Find where the given text appears and provide that cell's center as [x, y] coordinate. 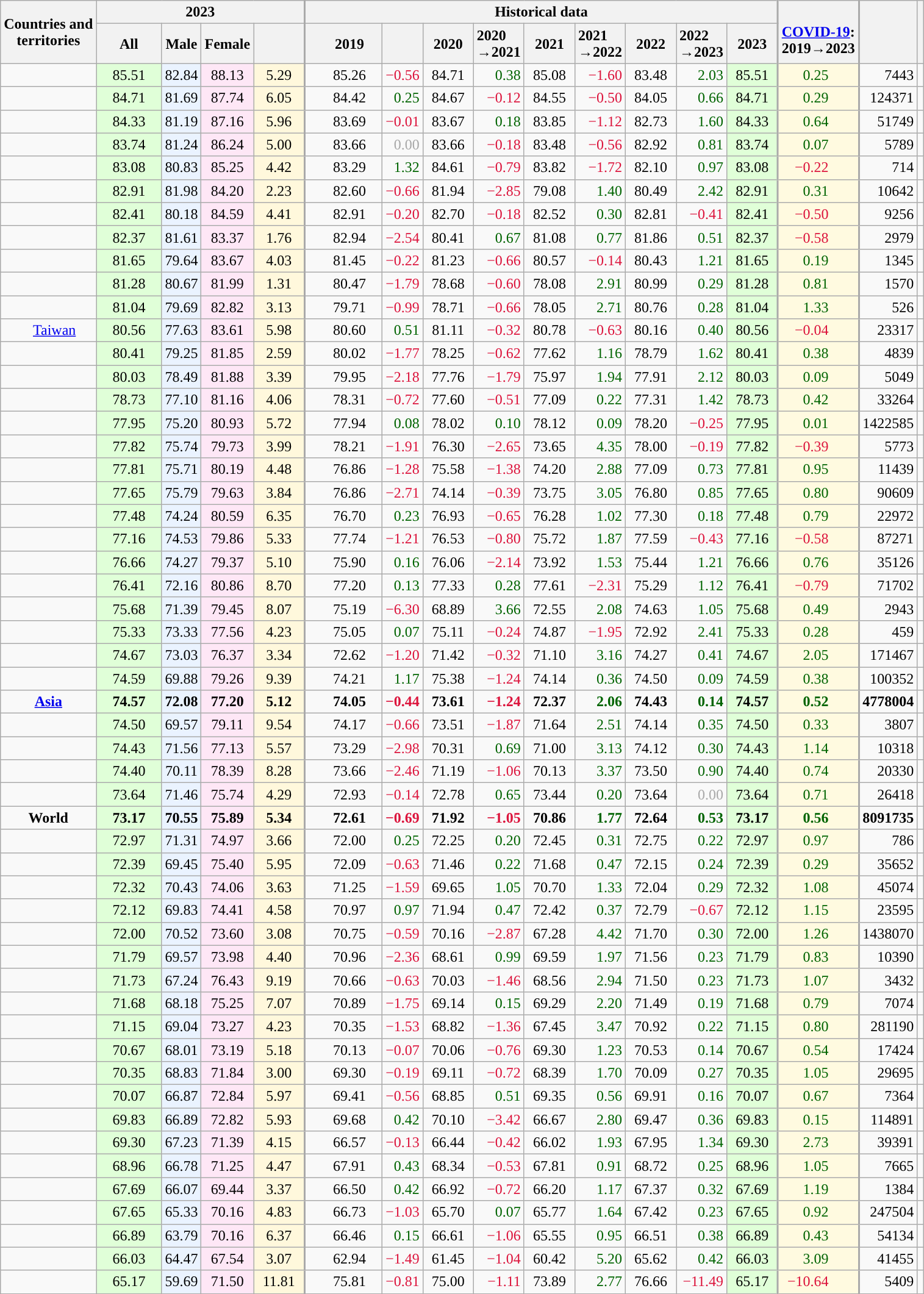
−1.28 [403, 470]
80.86 [227, 585]
72.08 [182, 702]
5.95 [279, 864]
2979 [888, 237]
0.66 [701, 98]
81.24 [182, 145]
69.45 [182, 864]
1422585 [888, 423]
124371 [888, 98]
73.19 [227, 1049]
84.55 [549, 98]
70.53 [651, 1049]
83.61 [227, 331]
4.41 [279, 214]
3.47 [600, 1026]
1.40 [600, 191]
1.08 [818, 887]
−0.12 [499, 98]
0.76 [818, 562]
83.85 [549, 121]
5.97 [279, 1096]
−0.42 [499, 1143]
0.65 [499, 795]
85.26 [343, 75]
0.01 [818, 423]
2.77 [600, 1282]
5.00 [279, 145]
67.42 [651, 1212]
1.64 [600, 1212]
2.03 [701, 75]
76.80 [651, 493]
81.99 [227, 284]
67.28 [549, 934]
84.67 [448, 98]
−0.44 [403, 702]
83.37 [227, 237]
−0.43 [701, 539]
−1.12 [600, 121]
20330 [888, 771]
80.43 [651, 260]
−0.62 [499, 354]
75.38 [448, 679]
−1.87 [499, 725]
−1.72 [600, 168]
69.41 [343, 1096]
79.73 [227, 446]
114891 [888, 1120]
69.59 [549, 957]
78.21 [343, 446]
75.19 [343, 609]
76.43 [227, 980]
83.69 [343, 121]
78.79 [651, 354]
2.80 [600, 1120]
6.37 [279, 1235]
1.97 [600, 957]
67.54 [227, 1259]
75.00 [448, 1282]
88.13 [227, 75]
1570 [888, 284]
77.61 [549, 585]
69.91 [651, 1096]
9.54 [279, 725]
100352 [888, 679]
68.82 [448, 1026]
75.25 [227, 1003]
71.00 [549, 748]
3.08 [279, 934]
0.64 [818, 121]
−0.59 [403, 934]
72.82 [227, 1120]
81.23 [448, 260]
1.15 [818, 910]
4.40 [279, 957]
71.64 [549, 725]
2021→2022 [600, 44]
75.20 [182, 423]
2.12 [701, 377]
81.98 [182, 191]
70.43 [182, 887]
87271 [888, 539]
−2.71 [403, 493]
72.25 [448, 841]
0.91 [600, 1166]
77.33 [448, 585]
0.71 [818, 795]
65.70 [448, 1212]
72.84 [227, 1096]
2.88 [600, 470]
70.97 [343, 910]
73.27 [227, 1026]
71.94 [448, 910]
74.05 [343, 702]
68.83 [182, 1073]
−2.46 [403, 771]
−2.14 [499, 562]
74.87 [549, 632]
−0.65 [499, 516]
0.90 [701, 771]
81.88 [227, 377]
0.49 [818, 609]
7.07 [279, 1003]
4778004 [888, 702]
4.83 [279, 1212]
1438070 [888, 934]
3.84 [279, 493]
70.03 [448, 980]
Taiwan [49, 331]
All [129, 44]
1.62 [701, 354]
68.89 [448, 609]
66.07 [182, 1189]
0.33 [818, 725]
72.37 [549, 702]
75.89 [227, 818]
171467 [888, 655]
77.63 [182, 331]
−0.07 [403, 1049]
8.07 [279, 609]
54134 [888, 1235]
2.08 [600, 609]
11439 [888, 470]
74.41 [227, 910]
1.87 [600, 539]
−0.51 [499, 400]
66.46 [343, 1235]
69.44 [227, 1189]
0.10 [499, 423]
2.20 [600, 1003]
85.25 [227, 168]
74.63 [651, 609]
82.92 [651, 145]
2.23 [279, 191]
75.58 [448, 470]
72.09 [343, 864]
−1.53 [403, 1026]
66.92 [448, 1189]
0.53 [701, 818]
1.53 [600, 562]
70.75 [343, 934]
70.52 [182, 934]
75.90 [343, 562]
66.50 [343, 1189]
0.08 [403, 423]
78.05 [549, 307]
8.70 [279, 585]
1.02 [600, 516]
4.29 [279, 795]
72.79 [651, 910]
Asia [49, 702]
76.28 [549, 516]
67.23 [182, 1143]
−1.46 [499, 980]
66.02 [549, 1143]
72.45 [549, 841]
69.11 [448, 1073]
68.72 [651, 1166]
72.16 [182, 585]
−10.64 [818, 1282]
5.12 [279, 702]
−0.25 [701, 423]
5.33 [279, 539]
714 [888, 168]
79.71 [343, 307]
5.20 [600, 1259]
281190 [888, 1026]
0.69 [499, 748]
61.45 [448, 1259]
76.37 [227, 655]
5.57 [279, 748]
1.70 [600, 1073]
79.95 [343, 377]
70.86 [549, 818]
65.62 [651, 1259]
76.93 [448, 516]
45074 [888, 887]
−2.65 [499, 446]
81.16 [227, 400]
76.06 [448, 562]
3.99 [279, 446]
69.88 [182, 679]
6.05 [279, 98]
4.03 [279, 260]
11.81 [279, 1282]
3.39 [279, 377]
66.67 [549, 1120]
66.51 [651, 1235]
−2.31 [600, 585]
4839 [888, 354]
73.50 [651, 771]
0.13 [403, 585]
4.58 [279, 910]
77.94 [343, 423]
9.39 [279, 679]
77.59 [651, 539]
79.86 [227, 539]
2020→2021 [499, 44]
9256 [888, 214]
73.92 [549, 562]
78.39 [227, 771]
79.63 [227, 493]
75.79 [182, 493]
67.37 [651, 1189]
73.75 [549, 493]
78.02 [448, 423]
33264 [888, 400]
75.44 [651, 562]
82.94 [343, 237]
73.44 [549, 795]
85.08 [549, 75]
70.10 [448, 1120]
74.12 [651, 748]
−0.69 [403, 818]
459 [888, 632]
2943 [888, 609]
−1.95 [600, 632]
4.47 [279, 1166]
74.24 [182, 516]
67.45 [549, 1026]
0.73 [701, 470]
78.12 [549, 423]
59.69 [182, 1282]
70.66 [343, 980]
0.74 [818, 771]
−2.87 [499, 934]
−1.20 [403, 655]
82.70 [448, 214]
81.45 [343, 260]
−6.30 [403, 609]
526 [888, 307]
41455 [888, 1259]
82.60 [343, 191]
3.05 [600, 493]
66.87 [182, 1096]
2.41 [701, 632]
1345 [888, 260]
72.61 [343, 818]
−1.77 [403, 354]
66.61 [448, 1235]
2.51 [600, 725]
8091735 [888, 818]
80.47 [343, 284]
70.31 [448, 748]
7665 [888, 1166]
−1.04 [499, 1259]
−1.60 [600, 75]
10318 [888, 748]
71.84 [227, 1073]
Countries andterritories [49, 32]
75.97 [549, 377]
74.17 [343, 725]
76.30 [448, 446]
−0.81 [403, 1282]
0.92 [818, 1212]
65.77 [549, 1212]
69.68 [343, 1120]
80.67 [182, 284]
5.93 [279, 1120]
73.65 [549, 446]
80.76 [651, 307]
1.16 [600, 354]
70.70 [549, 887]
87.16 [227, 121]
80.49 [651, 191]
82.82 [227, 307]
26418 [888, 795]
75.72 [549, 539]
−0.80 [499, 539]
78.00 [651, 446]
78.08 [549, 284]
5.34 [279, 818]
−1.91 [403, 446]
2021 [549, 44]
5.29 [279, 75]
29695 [888, 1073]
71.10 [549, 655]
90609 [888, 493]
81.86 [651, 237]
−0.53 [499, 1166]
65.55 [549, 1235]
71.19 [448, 771]
5.10 [279, 562]
75.29 [651, 585]
22972 [888, 516]
73.60 [227, 934]
0.83 [818, 957]
71702 [888, 585]
39391 [888, 1143]
1384 [888, 1189]
5773 [888, 446]
35126 [888, 562]
84.59 [227, 214]
35652 [888, 864]
−1.49 [403, 1259]
67.81 [549, 1166]
2.05 [818, 655]
1.34 [701, 1143]
−2.98 [403, 748]
7364 [888, 1096]
2.91 [600, 284]
83.82 [549, 168]
71.42 [448, 655]
71.49 [651, 1003]
70.06 [448, 1049]
64.47 [182, 1259]
73.29 [343, 748]
75.71 [182, 470]
68.39 [549, 1073]
78.68 [448, 284]
77.30 [651, 516]
68.34 [448, 1166]
84.61 [448, 168]
82.73 [651, 121]
79.37 [227, 562]
1.93 [600, 1143]
0.99 [499, 957]
2.73 [818, 1143]
1.07 [818, 980]
72.04 [651, 887]
79.11 [227, 725]
77.13 [227, 748]
68.56 [549, 980]
−1.59 [403, 887]
−2.36 [403, 957]
81.85 [227, 354]
786 [888, 841]
1.94 [600, 377]
75.11 [448, 632]
1.42 [701, 400]
86.24 [227, 145]
4.48 [279, 470]
81.61 [182, 237]
1.26 [818, 934]
Historical data [541, 12]
77.60 [448, 400]
0.24 [701, 864]
69.35 [549, 1096]
72.78 [448, 795]
2019 [343, 44]
74.21 [343, 679]
73.89 [549, 1282]
0.35 [701, 725]
−0.24 [499, 632]
66.78 [182, 1166]
80.99 [651, 284]
5789 [888, 145]
−2.85 [499, 191]
72.42 [549, 910]
2.59 [279, 354]
68.85 [448, 1096]
8.28 [279, 771]
0.40 [701, 331]
1.60 [701, 121]
1.14 [818, 748]
84.20 [227, 191]
72.55 [549, 609]
7074 [888, 1003]
4.06 [279, 400]
79.08 [549, 191]
67.91 [343, 1166]
0.85 [701, 493]
1.19 [818, 1189]
247504 [888, 1212]
5049 [888, 377]
74.06 [227, 887]
72.62 [343, 655]
66.20 [549, 1189]
81.19 [182, 121]
79.69 [182, 307]
1.12 [701, 585]
−2.18 [403, 377]
77.56 [227, 632]
69.47 [651, 1120]
0.27 [701, 1073]
0.37 [600, 910]
80.19 [227, 470]
−0.60 [499, 284]
−2.54 [403, 237]
−0.13 [403, 1143]
23595 [888, 910]
1.31 [279, 284]
67.95 [651, 1143]
71.92 [448, 818]
72.75 [651, 841]
2020 [448, 44]
63.79 [182, 1235]
77.91 [651, 377]
83.29 [343, 168]
Female [227, 44]
70.09 [651, 1073]
−1.05 [499, 818]
81.08 [549, 237]
10642 [888, 191]
−1.38 [499, 470]
82.84 [182, 75]
73.03 [182, 655]
−1.75 [403, 1003]
−3.42 [499, 1120]
2.71 [600, 307]
Male [182, 44]
−0.99 [403, 307]
1.32 [403, 168]
77.10 [182, 400]
0.52 [818, 702]
80.59 [227, 516]
−1.03 [403, 1212]
73.66 [343, 771]
80.16 [651, 331]
−0.76 [499, 1049]
3432 [888, 980]
3.16 [600, 655]
72.64 [651, 818]
70.96 [343, 957]
80.02 [343, 354]
7443 [888, 75]
80.93 [227, 423]
81.69 [182, 98]
69.04 [182, 1026]
3.63 [279, 887]
70.89 [343, 1003]
79.25 [182, 354]
−0.01 [403, 121]
66.57 [343, 1143]
3807 [888, 725]
0.77 [600, 237]
79.45 [227, 609]
1.23 [600, 1049]
76.53 [448, 539]
2022 [651, 44]
3.09 [818, 1259]
77.76 [448, 377]
84.42 [343, 98]
10390 [888, 957]
72.93 [343, 795]
6.35 [279, 516]
60.42 [549, 1259]
80.60 [343, 331]
68.18 [182, 1003]
73.33 [182, 632]
79.64 [182, 260]
−0.20 [403, 214]
73.51 [448, 725]
78.49 [182, 377]
World [49, 818]
−0.04 [818, 331]
68.01 [182, 1049]
66.73 [343, 1212]
84.05 [651, 98]
3.00 [279, 1073]
17424 [888, 1049]
76.70 [343, 516]
23317 [888, 331]
66.44 [448, 1143]
2.06 [600, 702]
2022→2023 [701, 44]
69.29 [549, 1003]
74.53 [182, 539]
51749 [888, 121]
69.65 [448, 887]
79.26 [227, 679]
62.94 [343, 1259]
4.15 [279, 1143]
78.31 [343, 400]
71.31 [182, 841]
75.81 [343, 1282]
−11.49 [701, 1282]
−0.41 [701, 214]
5.18 [279, 1049]
0.54 [818, 1049]
1.77 [600, 818]
1.76 [279, 237]
74.97 [227, 841]
80.78 [549, 331]
75.05 [343, 632]
70.11 [182, 771]
71.70 [651, 934]
3.07 [279, 1259]
87.74 [227, 98]
5.98 [279, 331]
−0.67 [701, 910]
65.33 [182, 1212]
77.31 [651, 400]
COVID-19:2019→2023 [818, 32]
73.98 [227, 957]
0.32 [701, 1189]
−1.21 [403, 539]
82.52 [549, 214]
9.19 [279, 980]
78.20 [651, 423]
82.10 [651, 168]
5.96 [279, 121]
70.92 [651, 1026]
75.40 [227, 864]
68.61 [448, 957]
77.62 [549, 354]
80.83 [182, 168]
−1.11 [499, 1282]
−1.36 [499, 1026]
72.15 [651, 864]
74.20 [549, 470]
80.18 [182, 214]
78.71 [448, 307]
5.72 [279, 423]
2.42 [701, 191]
73.61 [448, 702]
5409 [888, 1282]
81.94 [448, 191]
0.41 [701, 655]
78.25 [448, 354]
69.14 [448, 1003]
4.35 [600, 446]
67.24 [182, 980]
2.94 [600, 980]
3.34 [279, 655]
82.81 [651, 214]
72.92 [651, 632]
80.57 [549, 260]
70.55 [182, 818]
77.74 [343, 539]
81.11 [448, 331]
